Extract the (X, Y) coordinate from the center of the cell holding the provided text.  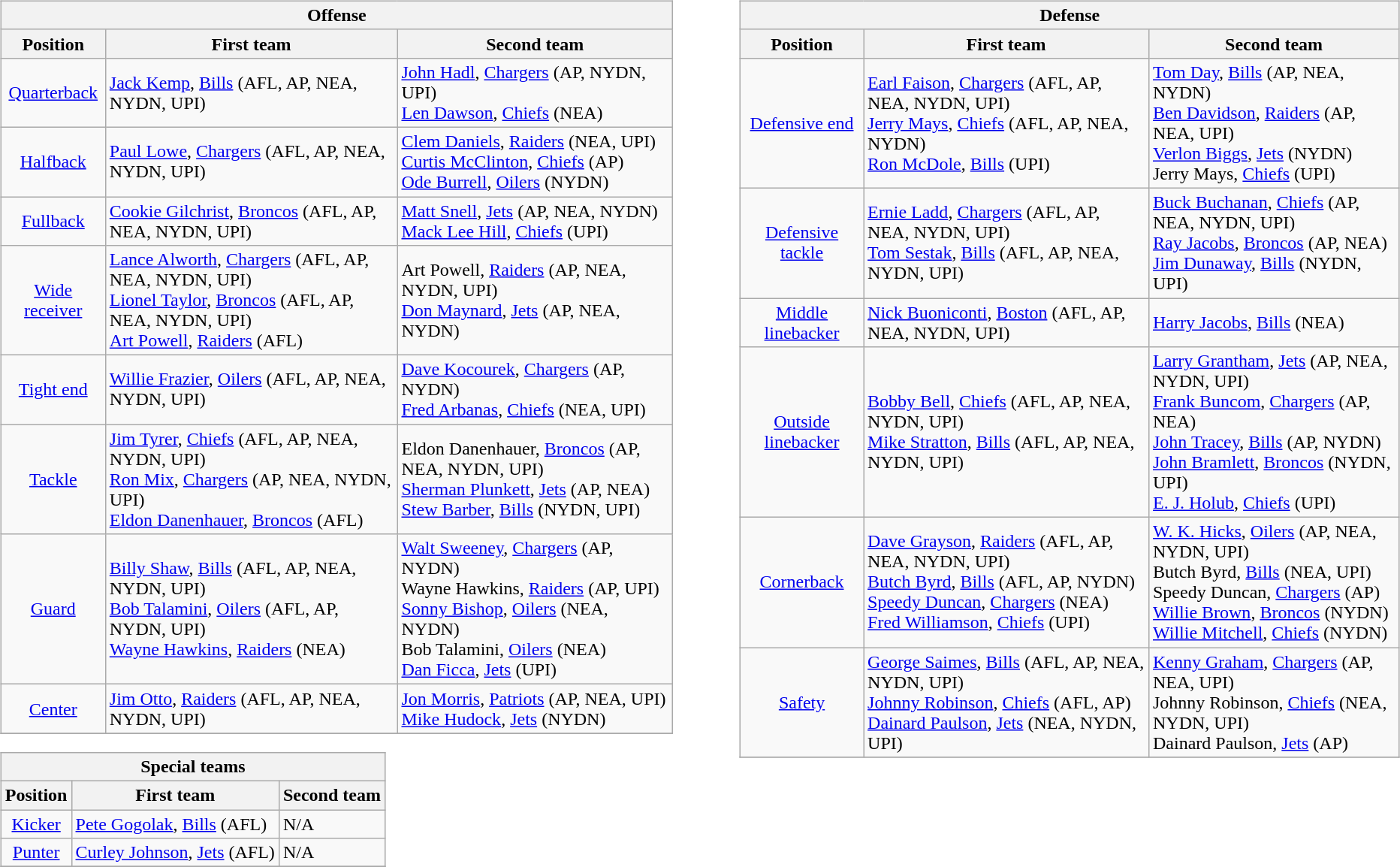
Outside linebacker (802, 433)
Nick Buoniconti, Boston (AFL, AP, NEA, NYDN, UPI) (1006, 322)
Paul Lowe, Chargers (AFL, AP, NEA, NYDN, UPI) (251, 162)
Eldon Danenhauer, Broncos (AP, NEA, NYDN, UPI) Sherman Plunkett, Jets (AP, NEA) Stew Barber, Bills (NYDN, UPI) (535, 479)
Halfback (53, 162)
Kicker (36, 824)
Quarterback (53, 92)
Dave Grayson, Raiders (AFL, AP, NEA, NYDN, UPI) Butch Byrd, Bills (AFL, AP, NYDN) Speedy Duncan, Chargers (NEA) Fred Williamson, Chiefs (UPI) (1006, 583)
Art Powell, Raiders (AP, NEA, NYDN, UPI) Don Maynard, Jets (AP, NEA, NYDN) (535, 301)
Walt Sweeney, Chargers (AP, NYDN) Wayne Hawkins, Raiders (AP, UPI) Sonny Bishop, Oilers (NEA, NYDN) Bob Talamini, Oilers (NEA) Dan Ficca, Jets (UPI) (535, 609)
Center (53, 709)
John Hadl, Chargers (AP, NYDN, UPI) Len Dawson, Chiefs (NEA) (535, 92)
George Saimes, Bills (AFL, AP, NEA, NYDN, UPI) Johnny Robinson, Chiefs (AFL, AP) Dainard Paulson, Jets (NEA, NYDN, UPI) (1006, 702)
Jack Kemp, Bills (AFL, AP, NEA, NYDN, UPI) (251, 92)
Curley Johnson, Jets (AFL) (175, 853)
Fullback (53, 221)
Cornerback (802, 583)
Jim Otto, Raiders (AFL, AP, NEA, NYDN, UPI) (251, 709)
Ernie Ladd, Chargers (AFL, AP, NEA, NYDN, UPI) Tom Sestak, Bills (AFL, AP, NEA, NYDN, UPI) (1006, 243)
Lance Alworth, Chargers (AFL, AP, NEA, NYDN, UPI) Lionel Taylor, Broncos (AFL, AP, NEA, NYDN, UPI) Art Powell, Raiders (AFL) (251, 301)
Tackle (53, 479)
Punter (36, 853)
Defensive end (802, 123)
Safety (802, 702)
Earl Faison, Chargers (AFL, AP, NEA, NYDN, UPI) Jerry Mays, Chiefs (AFL, AP, NEA, NYDN) Ron McDole, Bills (UPI) (1006, 123)
Bobby Bell, Chiefs (AFL, AP, NEA, NYDN, UPI) Mike Stratton, Bills (AFL, AP, NEA, NYDN, UPI) (1006, 433)
Pete Gogolak, Bills (AFL) (175, 824)
Cookie Gilchrist, Broncos (AFL, AP, NEA, NYDN, UPI) (251, 221)
Defensive tackle (802, 243)
Tight end (53, 390)
Special teams (192, 766)
Kenny Graham, Chargers (AP, NEA, UPI) Johnny Robinson, Chiefs (NEA, NYDN, UPI) Dainard Paulson, Jets (AP) (1274, 702)
Billy Shaw, Bills (AFL, AP, NEA, NYDN, UPI) Bob Talamini, Oilers (AFL, AP, NYDN, UPI) Wayne Hawkins, Raiders (NEA) (251, 609)
Defense (1070, 15)
Matt Snell, Jets (AP, NEA, NYDN) Mack Lee Hill, Chiefs (UPI) (535, 221)
Buck Buchanan, Chiefs (AP, NEA, NYDN, UPI) Ray Jacobs, Broncos (AP, NEA) Jim Dunaway, Bills (NYDN, UPI) (1274, 243)
Wide receiver (53, 301)
Tom Day, Bills (AP, NEA, NYDN) Ben Davidson, Raiders (AP, NEA, UPI) Verlon Biggs, Jets (NYDN) Jerry Mays, Chiefs (UPI) (1274, 123)
Dave Kocourek, Chargers (AP, NYDN) Fred Arbanas, Chiefs (NEA, UPI) (535, 390)
Offense (336, 15)
Jon Morris, Patriots (AP, NEA, UPI) Mike Hudock, Jets (NYDN) (535, 709)
Guard (53, 609)
Middle linebacker (802, 322)
Clem Daniels, Raiders (NEA, UPI) Curtis McClinton, Chiefs (AP) Ode Burrell, Oilers (NYDN) (535, 162)
Willie Frazier, Oilers (AFL, AP, NEA, NYDN, UPI) (251, 390)
Harry Jacobs, Bills (NEA) (1274, 322)
Jim Tyrer, Chiefs (AFL, AP, NEA, NYDN, UPI) Ron Mix, Chargers (AP, NEA, NYDN, UPI) Eldon Danenhauer, Broncos (AFL) (251, 479)
